Find where the given text appears and provide that cell's center as [x, y] coordinate. 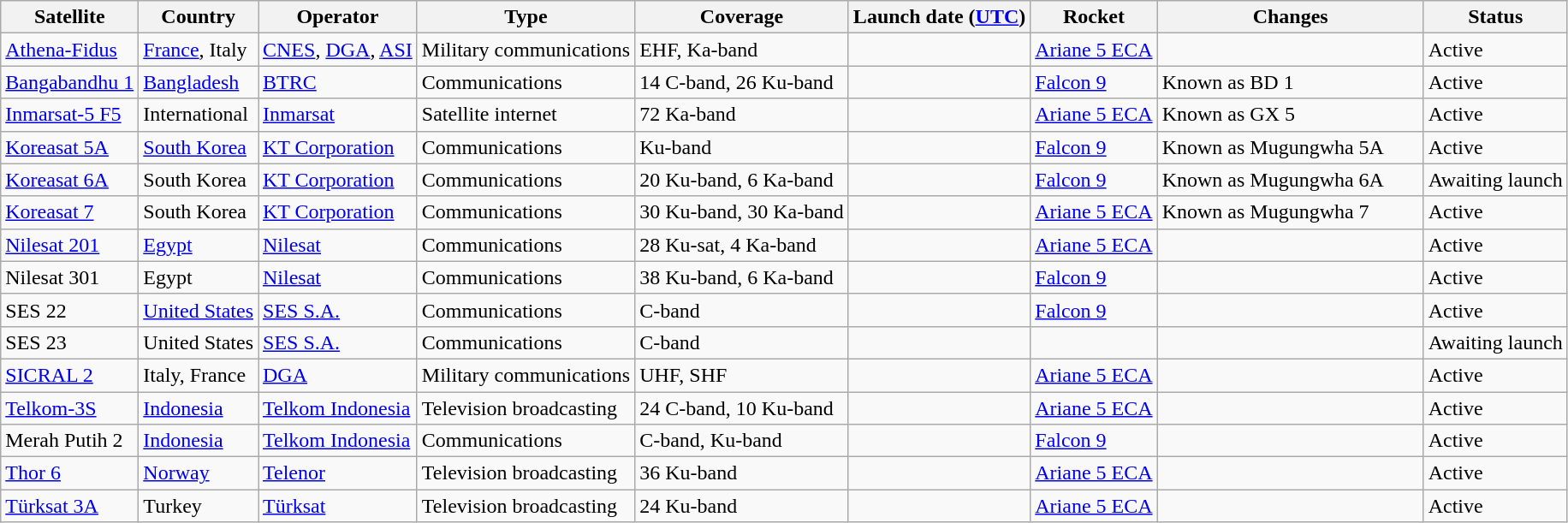
Country [199, 17]
24 Ku-band [742, 506]
36 Ku-band [742, 473]
Koreasat 6A [70, 180]
Telenor [338, 473]
Type [526, 17]
Coverage [742, 17]
France, Italy [199, 50]
Rocket [1094, 17]
Nilesat 201 [70, 245]
Known as GX 5 [1291, 115]
Nilesat 301 [70, 277]
30 Ku-band, 30 Ka-band [742, 212]
Koreasat 7 [70, 212]
Telkom-3S [70, 408]
Bangabandhu 1 [70, 82]
Bangladesh [199, 82]
24 C-band, 10 Ku-band [742, 408]
Inmarsat-5 F5 [70, 115]
Koreasat 5A [70, 147]
Satellite internet [526, 115]
72 Ka-band [742, 115]
C-band, Ku-band [742, 441]
SES 23 [70, 342]
Inmarsat [338, 115]
EHF, Ka-band [742, 50]
CNES, DGA, ASI [338, 50]
SICRAL 2 [70, 375]
14 C-band, 26 Ku-band [742, 82]
Norway [199, 473]
Italy, France [199, 375]
28 Ku-sat, 4 Ka-band [742, 245]
International [199, 115]
DGA [338, 375]
Operator [338, 17]
Changes [1291, 17]
Turkey [199, 506]
Known as BD 1 [1291, 82]
Merah Putih 2 [70, 441]
Thor 6 [70, 473]
Launch date (UTC) [939, 17]
Known as Mugungwha 6A [1291, 180]
Satellite [70, 17]
Ku-band [742, 147]
Known as Mugungwha 5A [1291, 147]
Türksat [338, 506]
20 Ku-band, 6 Ka-band [742, 180]
UHF, SHF [742, 375]
SES 22 [70, 310]
Athena-Fidus [70, 50]
BTRC [338, 82]
Türksat 3A [70, 506]
Known as Mugungwha 7 [1291, 212]
38 Ku-band, 6 Ka-band [742, 277]
Status [1495, 17]
